Extract the [X, Y] coordinate from the center of the cell holding the provided text.  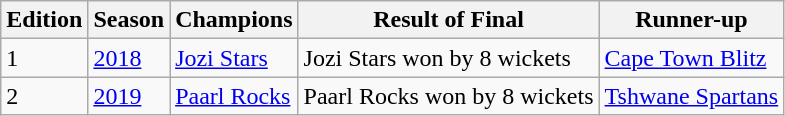
2 [44, 96]
Cape Town Blitz [692, 58]
Jozi Stars [234, 58]
2018 [129, 58]
Edition [44, 20]
Paarl Rocks [234, 96]
Tshwane Spartans [692, 96]
Paarl Rocks won by 8 wickets [448, 96]
Champions [234, 20]
Runner-up [692, 20]
Season [129, 20]
1 [44, 58]
2019 [129, 96]
Jozi Stars won by 8 wickets [448, 58]
Result of Final [448, 20]
